Return the [x, y] coordinate for the center point of the cell that contains the specified text.  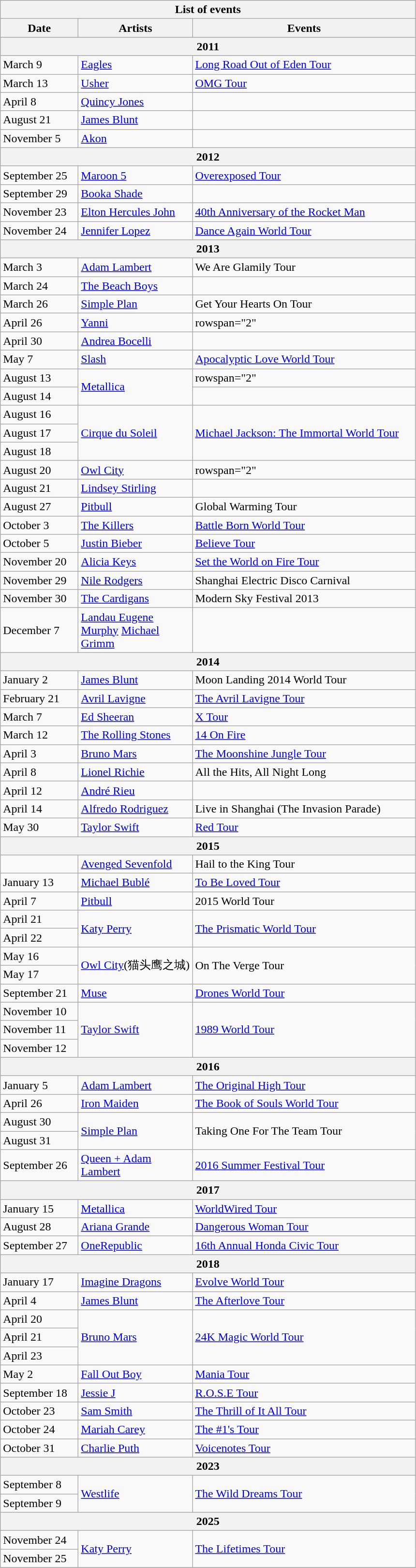
September 29 [40, 193]
Charlie Puth [135, 1448]
January 5 [40, 1085]
September 9 [40, 1503]
The Beach Boys [135, 286]
April 22 [40, 938]
September 25 [40, 175]
Ed Sheeran [135, 717]
November 12 [40, 1048]
The Prismatic World Tour [304, 929]
Owl City(猫头鹰之城) [135, 965]
Mania Tour [304, 1374]
Sam Smith [135, 1411]
16th Annual Honda Civic Tour [304, 1245]
Michael Bublé [135, 883]
The Cardigans [135, 599]
August 28 [40, 1227]
Date [40, 28]
The Killers [135, 525]
September 21 [40, 993]
September 18 [40, 1392]
May 17 [40, 975]
April 7 [40, 901]
WorldWired Tour [304, 1209]
The #1's Tour [304, 1429]
August 27 [40, 506]
September 8 [40, 1485]
2013 [208, 249]
14 On Fire [304, 735]
April 12 [40, 790]
Battle Born World Tour [304, 525]
April 3 [40, 754]
The Afterlove Tour [304, 1301]
Yanni [135, 323]
Maroon 5 [135, 175]
2017 [208, 1190]
May 30 [40, 827]
August 20 [40, 470]
The Book of Souls World Tour [304, 1103]
Usher [135, 83]
March 7 [40, 717]
Queen + Adam Lambert [135, 1166]
May 2 [40, 1374]
October 23 [40, 1411]
Red Tour [304, 827]
2025 [208, 1522]
We Are Glamily Tour [304, 267]
March 24 [40, 286]
April 4 [40, 1301]
X Tour [304, 717]
September 26 [40, 1166]
Ariana Grande [135, 1227]
The Moonshine Jungle Tour [304, 754]
Andrea Bocelli [135, 341]
October 31 [40, 1448]
Alfredo Rodriguez [135, 809]
2015 [208, 846]
Lindsey Stirling [135, 488]
The Original High Tour [304, 1085]
August 17 [40, 433]
April 14 [40, 809]
September 27 [40, 1245]
Modern Sky Festival 2013 [304, 599]
List of events [208, 10]
Owl City [135, 470]
40th Anniversary of the Rocket Man [304, 212]
Live in Shanghai (The Invasion Parade) [304, 809]
Events [304, 28]
2012 [208, 157]
Apocalyptic Love World Tour [304, 359]
April 20 [40, 1319]
Global Warming Tour [304, 506]
November 30 [40, 599]
November 25 [40, 1558]
2015 World Tour [304, 901]
November 20 [40, 562]
October 24 [40, 1429]
2016 [208, 1066]
Eagles [135, 65]
André Rieu [135, 790]
R.O.S.E Tour [304, 1392]
Taking One For The Team Tour [304, 1131]
February 21 [40, 698]
August 16 [40, 414]
December 7 [40, 630]
Muse [135, 993]
Hail to the King Tour [304, 864]
Dangerous Woman Tour [304, 1227]
2016 Summer Festival Tour [304, 1166]
Jessie J [135, 1392]
Avril Lavigne [135, 698]
1989 World Tour [304, 1030]
The Lifetimes Tour [304, 1549]
Iron Maiden [135, 1103]
April 30 [40, 341]
November 23 [40, 212]
Elton Hercules John [135, 212]
2018 [208, 1264]
April 23 [40, 1356]
August 30 [40, 1122]
The Wild Dreams Tour [304, 1494]
Fall Out Boy [135, 1374]
October 3 [40, 525]
Akon [135, 138]
August 13 [40, 378]
24K Magic World Tour [304, 1337]
March 12 [40, 735]
Set the World on Fire Tour [304, 562]
2023 [208, 1466]
Artists [135, 28]
March 13 [40, 83]
Jennifer Lopez [135, 231]
March 26 [40, 304]
Westlife [135, 1494]
The Avril Lavigne Tour [304, 698]
Nile Rodgers [135, 580]
Booka Shade [135, 193]
The Rolling Stones [135, 735]
May 7 [40, 359]
Cirque du Soleil [135, 433]
January 13 [40, 883]
March 9 [40, 65]
Believe Tour [304, 544]
2011 [208, 46]
Michael Jackson: The Immortal World Tour [304, 433]
Evolve World Tour [304, 1282]
Drones World Tour [304, 993]
October 5 [40, 544]
Quincy Jones [135, 102]
March 3 [40, 267]
November 5 [40, 138]
Justin Bieber [135, 544]
Slash [135, 359]
All the Hits, All Night Long [304, 772]
Shanghai Electric Disco Carnival [304, 580]
August 18 [40, 451]
November 11 [40, 1030]
Voicenotes Tour [304, 1448]
On The Verge Tour [304, 965]
The Thrill of It All Tour [304, 1411]
January 15 [40, 1209]
Get Your Hearts On Tour [304, 304]
Dance Again World Tour [304, 231]
Avenged Sevenfold [135, 864]
May 16 [40, 956]
August 31 [40, 1140]
Imagine Dragons [135, 1282]
Landau Eugene Murphy Michael Grimm [135, 630]
November 29 [40, 580]
Lionel Richie [135, 772]
January 17 [40, 1282]
Alicia Keys [135, 562]
August 14 [40, 396]
Moon Landing 2014 World Tour [304, 680]
November 10 [40, 1011]
OMG Tour [304, 83]
Long Road Out of Eden Tour [304, 65]
Mariah Carey [135, 1429]
2014 [208, 662]
January 2 [40, 680]
OneRepublic [135, 1245]
Overexposed Tour [304, 175]
To Be Loved Tour [304, 883]
